Return (x, y) of the center of cell containing provided text 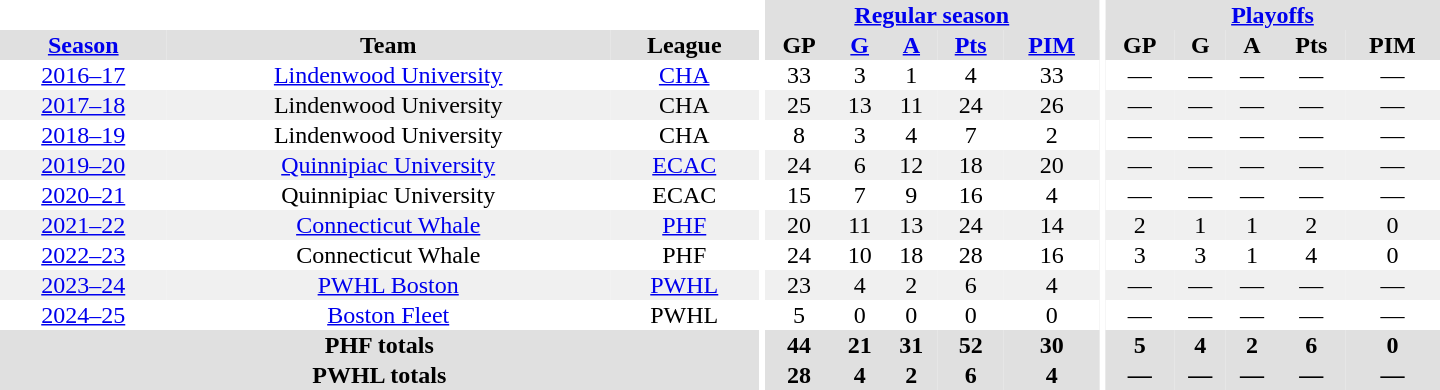
21 (860, 345)
9 (912, 195)
31 (912, 345)
2019–20 (84, 165)
2021–22 (84, 225)
Team (388, 45)
44 (799, 345)
League (684, 45)
2020–21 (84, 195)
15 (799, 195)
Regular season (932, 15)
10 (860, 255)
2016–17 (84, 75)
23 (799, 285)
Playoffs (1272, 15)
26 (1052, 105)
2023–24 (84, 285)
30 (1052, 345)
52 (970, 345)
PWHL totals (380, 375)
2017–18 (84, 105)
25 (799, 105)
2024–25 (84, 315)
8 (799, 135)
2018–19 (84, 135)
12 (912, 165)
PWHL Boston (388, 285)
Boston Fleet (388, 315)
Season (84, 45)
14 (1052, 225)
PHF totals (380, 345)
2022–23 (84, 255)
